Return the [x, y] coordinate for the center point of the cell that contains the specified text.  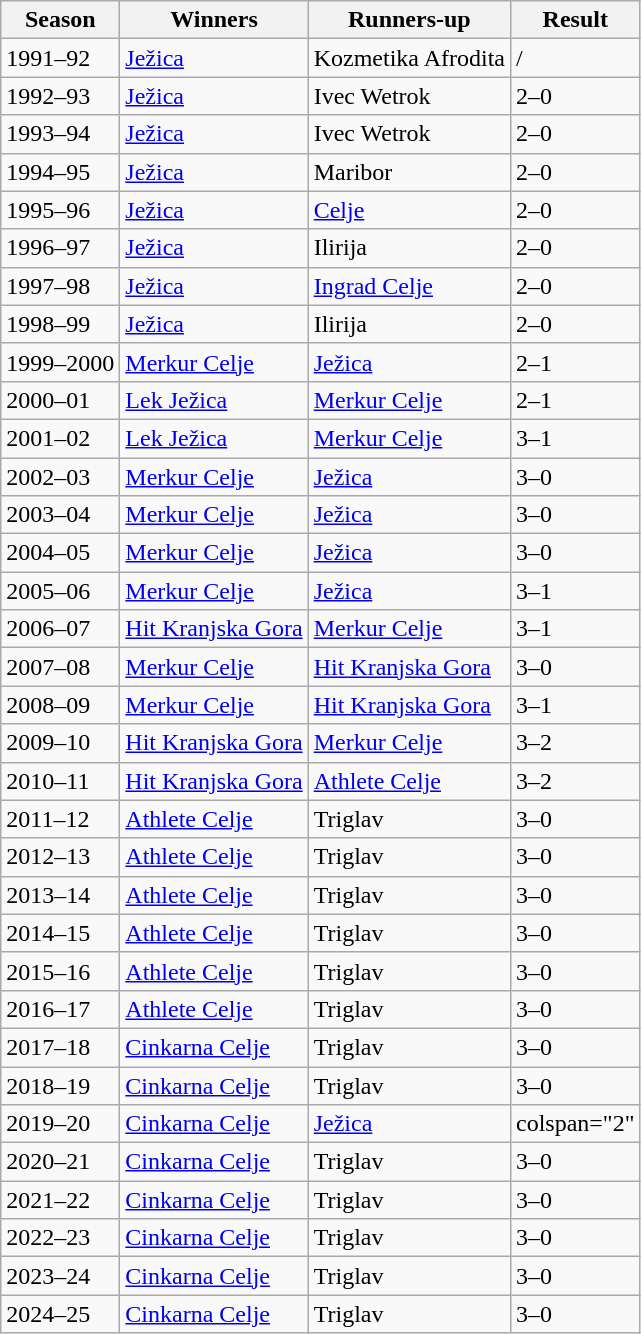
Runners-up [409, 20]
2011–12 [60, 819]
Ingrad Celje [409, 286]
2020–21 [60, 1162]
2004–05 [60, 553]
2023–24 [60, 1276]
2010–11 [60, 781]
Kozmetika Afrodita [409, 58]
Season [60, 20]
2002–03 [60, 477]
2012–13 [60, 857]
2024–25 [60, 1314]
1998–99 [60, 324]
Winners [214, 20]
2003–04 [60, 515]
2014–15 [60, 933]
2019–20 [60, 1124]
2000–01 [60, 400]
1995–96 [60, 210]
1992–93 [60, 96]
1993–94 [60, 134]
2009–10 [60, 743]
2015–16 [60, 971]
Celje [409, 210]
2008–09 [60, 705]
colspan="2" [575, 1124]
1999–2000 [60, 362]
1996–97 [60, 248]
2001–02 [60, 438]
2018–19 [60, 1085]
2006–07 [60, 629]
1997–98 [60, 286]
1991–92 [60, 58]
2005–06 [60, 591]
2017–18 [60, 1047]
2021–22 [60, 1200]
/ [575, 58]
2007–08 [60, 667]
2013–14 [60, 895]
2022–23 [60, 1238]
Result [575, 20]
1994–95 [60, 172]
Maribor [409, 172]
2016–17 [60, 1009]
